Capture the cell that displays the provided text and extract its (x, y) central coordinate. 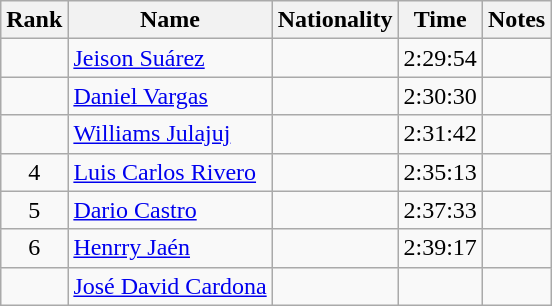
Daniel Vargas (170, 96)
2:31:42 (440, 134)
Dario Castro (170, 210)
Rank (34, 20)
2:35:13 (440, 172)
Name (170, 20)
2:37:33 (440, 210)
Jeison Suárez (170, 58)
Time (440, 20)
Henrry Jaén (170, 248)
Luis Carlos Rivero (170, 172)
Notes (516, 20)
6 (34, 248)
2:30:30 (440, 96)
4 (34, 172)
Nationality (335, 20)
2:39:17 (440, 248)
Williams Julajuj (170, 134)
José David Cardona (170, 286)
2:29:54 (440, 58)
5 (34, 210)
